Pinpoint the cell where the given text exists, returning its (X, Y) midpoint coordinate. 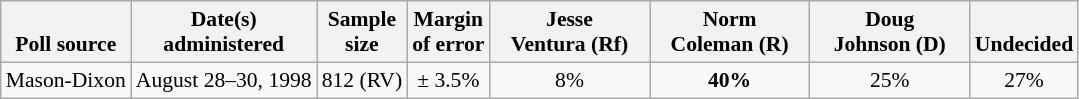
8% (569, 80)
Mason-Dixon (66, 80)
August 28–30, 1998 (224, 80)
± 3.5% (448, 80)
JesseVentura (Rf) (569, 32)
Undecided (1024, 32)
Poll source (66, 32)
NormColeman (R) (730, 32)
25% (890, 80)
812 (RV) (362, 80)
Samplesize (362, 32)
Marginof error (448, 32)
40% (730, 80)
Date(s)administered (224, 32)
27% (1024, 80)
DougJohnson (D) (890, 32)
